Provide the [x, y] coordinate of the cell's center where the given text is located.  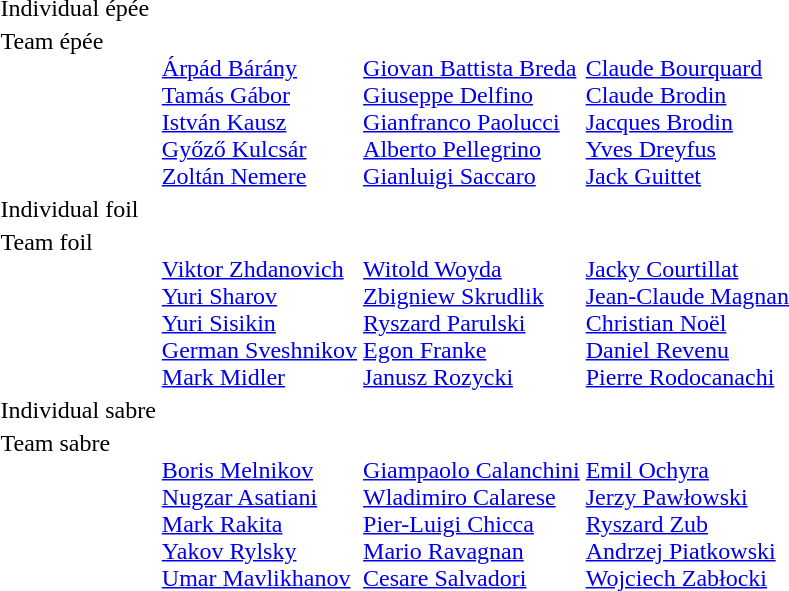
Giovan Battista BredaGiuseppe DelfinoGianfranco PaolucciAlberto PellegrinoGianluigi Saccaro [472, 108]
Árpád BárányTamás GáborIstván KauszGyőző KulcsárZoltán Nemere [259, 108]
Witold WoydaZbigniew SkrudlikRyszard ParulskiEgon FrankeJanusz Rozycki [472, 310]
Viktor ZhdanovichYuri SharovYuri SisikinGerman SveshnikovMark Midler [259, 310]
